Output the [X, Y] coordinate of the center of the cell containing the given text.  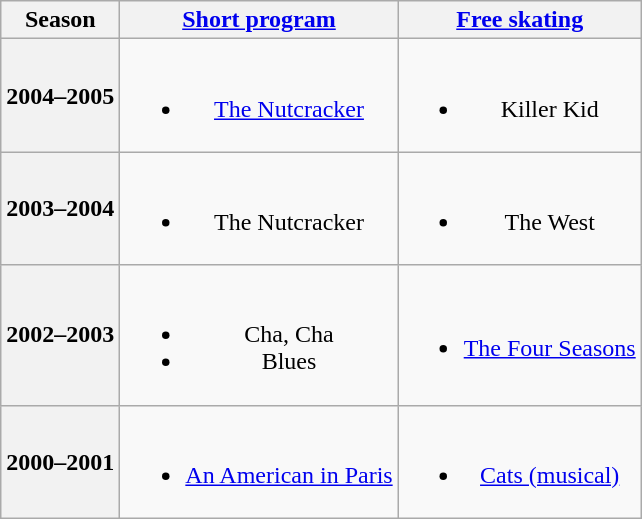
The Four Seasons [520, 335]
2004–2005 [60, 96]
An American in Paris [259, 462]
2002–2003 [60, 335]
2003–2004 [60, 208]
Season [60, 20]
Free skating [520, 20]
Cats (musical) [520, 462]
2000–2001 [60, 462]
Killer Kid [520, 96]
Cha, ChaBlues [259, 335]
Short program [259, 20]
The West [520, 208]
